Search for the cell housing the specified text and yield its (X, Y) center coordinate. 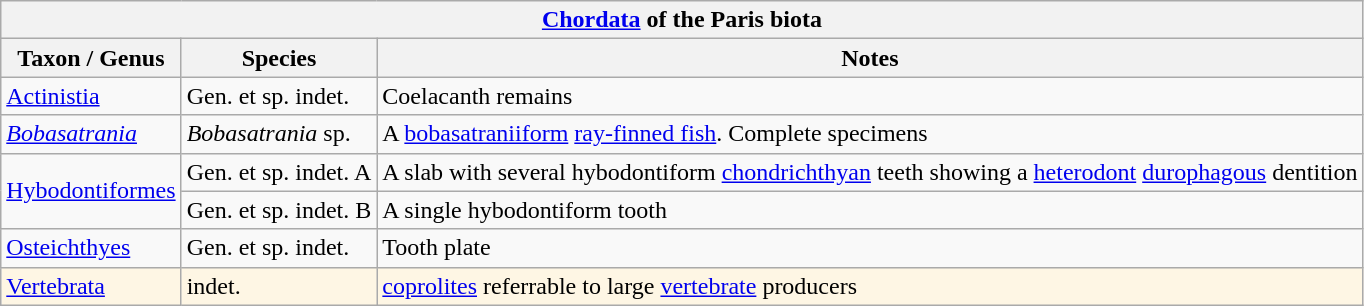
Vertebrata (91, 286)
Bobasatrania sp. (279, 134)
Gen. et sp. indet. B (279, 210)
Coelacanth remains (870, 96)
coprolites referrable to large vertebrate producers (870, 286)
Species (279, 58)
Tooth plate (870, 248)
A slab with several hybodontiform chondrichthyan teeth showing a heterodont durophagous dentition (870, 172)
Gen. et sp. indet. A (279, 172)
Hybodontiformes (91, 191)
Notes (870, 58)
A bobasatraniiform ray-finned fish. Complete specimens (870, 134)
Osteichthyes (91, 248)
Chordata of the Paris biota (682, 20)
Taxon / Genus (91, 58)
Bobasatrania (91, 134)
indet. (279, 286)
Actinistia (91, 96)
A single hybodontiform tooth (870, 210)
